Capture the cell that displays the provided text and extract its [X, Y] central coordinate. 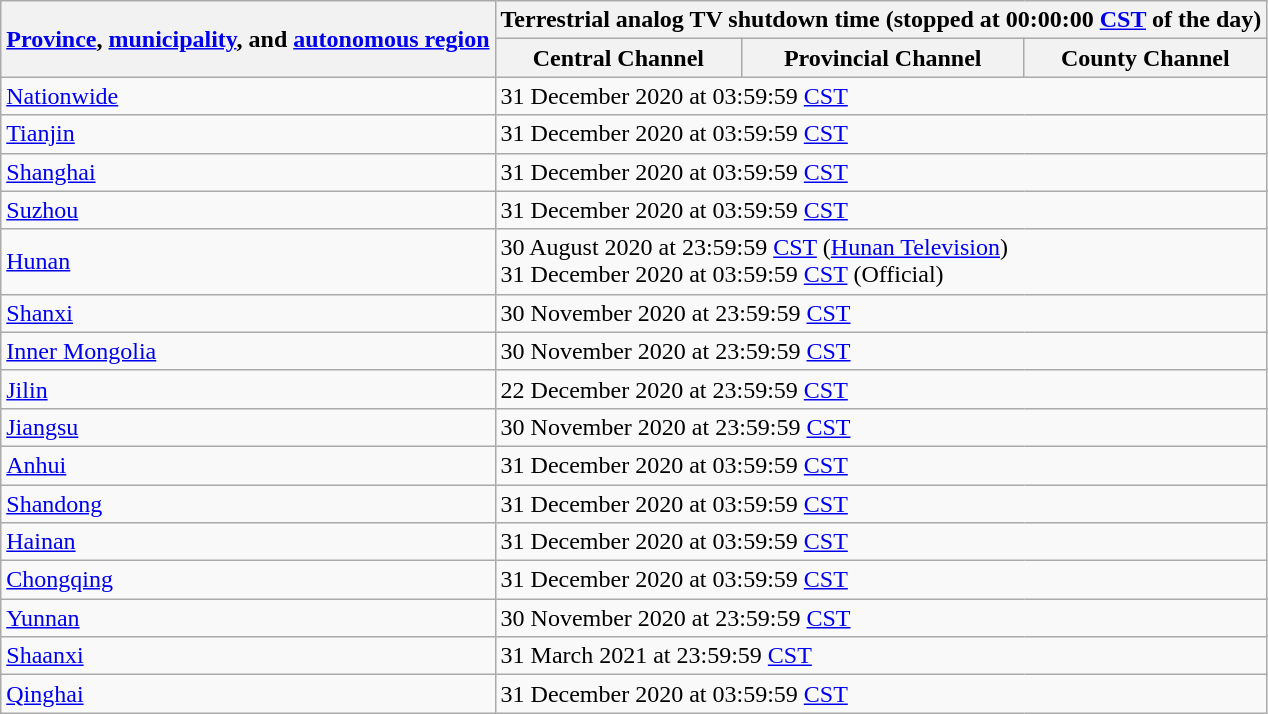
31 March 2021 at 23:59:59 CST [881, 656]
Jilin [248, 389]
Tianjin [248, 134]
Yunnan [248, 618]
Hainan [248, 542]
Jiangsu [248, 427]
Province, municipality, and autonomous region [248, 39]
Terrestrial analog TV shutdown time (stopped at 00:00:00 CST of the day) [881, 20]
Anhui [248, 465]
Chongqing [248, 580]
Provincial Channel [883, 58]
Central Channel [618, 58]
Nationwide [248, 96]
Suzhou [248, 210]
Qinghai [248, 694]
Inner Mongolia [248, 351]
Shandong [248, 503]
Hunan [248, 262]
County Channel [1146, 58]
Shaanxi [248, 656]
Shanxi [248, 313]
22 December 2020 at 23:59:59 CST [881, 389]
30 August 2020 at 23:59:59 CST (Hunan Television)31 December 2020 at 03:59:59 CST (Official) [881, 262]
Shanghai [248, 172]
